Pinpoint the cell where the given text exists, returning its (x, y) midpoint coordinate. 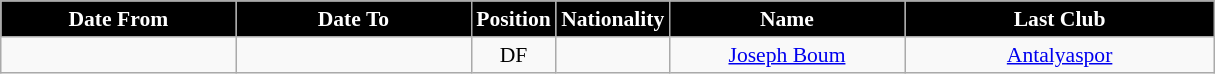
Last Club (1060, 19)
Joseph Boum (786, 55)
Name (786, 19)
DF (514, 55)
Date From (118, 19)
Nationality (612, 19)
Date To (354, 19)
Position (514, 19)
Antalyaspor (1060, 55)
